Extract the (x, y) coordinate from the center of the cell holding the provided text.  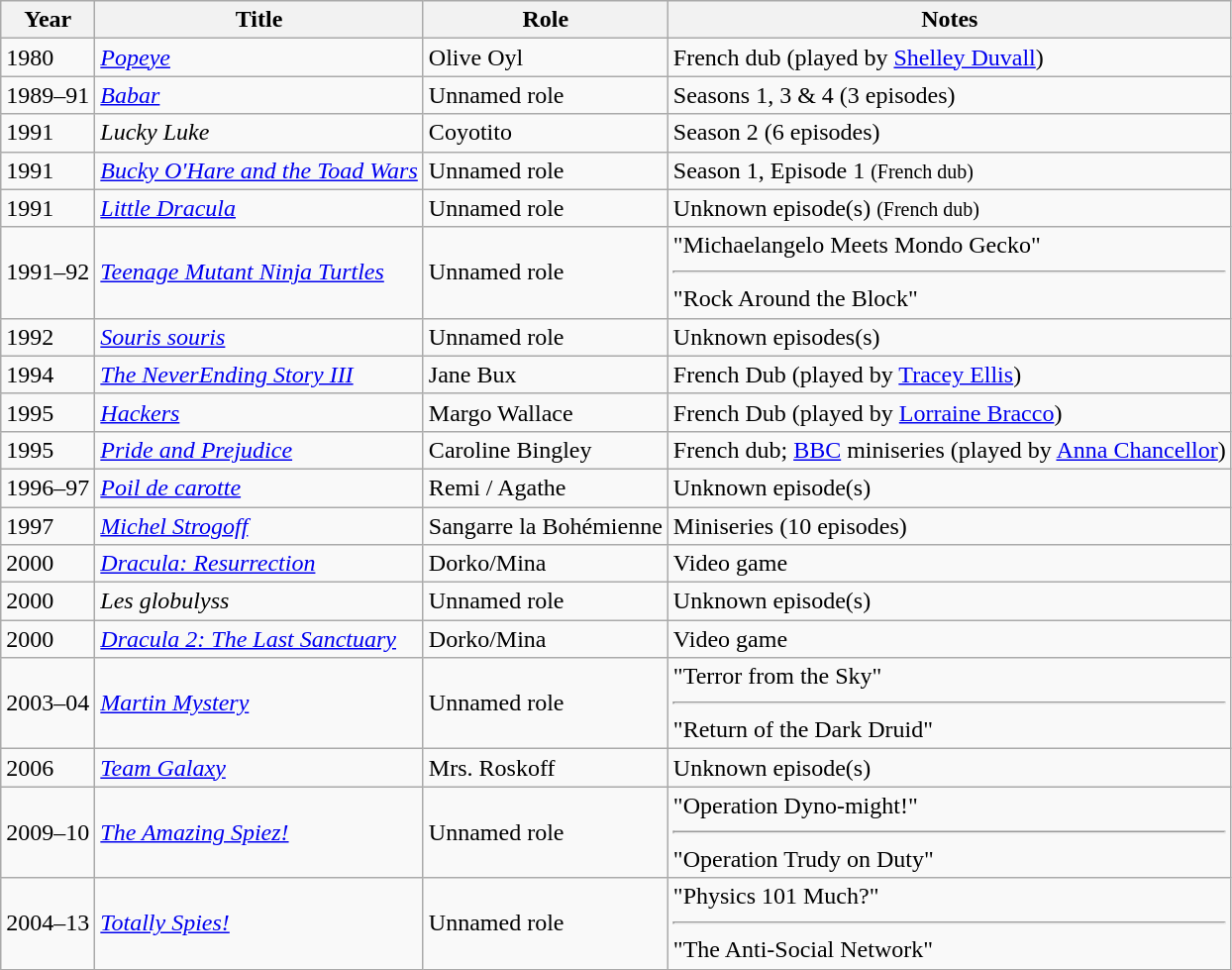
Year (48, 20)
Role (545, 20)
Teenage Mutant Ninja Turtles (259, 272)
1980 (48, 57)
1992 (48, 337)
The NeverEnding Story III (259, 375)
Coyotito (545, 133)
2009–10 (48, 832)
The Amazing Spiez! (259, 832)
1994 (48, 375)
Poil de carotte (259, 487)
"Physics 101 Much?" "The Anti-Social Network" (949, 923)
Notes (949, 20)
Babar (259, 95)
Souris souris (259, 337)
"Operation Dyno-might!" "Operation Trudy on Duty" (949, 832)
French Dub (played by Tracey Ellis) (949, 375)
2006 (48, 768)
Season 1, Episode 1 (French dub) (949, 170)
French Dub (played by Lorraine Bracco) (949, 412)
Jane Bux (545, 375)
Team Galaxy (259, 768)
Miniseries (10 episodes) (949, 526)
Martin Mystery (259, 703)
Remi / Agathe (545, 487)
Pride and Prejudice (259, 450)
1989–91 (48, 95)
Unknown episode(s) (French dub) (949, 208)
Unknown episodes(s) (949, 337)
Title (259, 20)
Lucky Luke (259, 133)
Seasons 1, 3 & 4 (3 episodes) (949, 95)
Margo Wallace (545, 412)
Hackers (259, 412)
Michel Strogoff (259, 526)
"Terror from the Sky" "Return of the Dark Druid" (949, 703)
Season 2 (6 episodes) (949, 133)
"Michaelangelo Meets Mondo Gecko" "Rock Around the Block" (949, 272)
1991–92 (48, 272)
1997 (48, 526)
Little Dracula (259, 208)
Olive Oyl (545, 57)
Popeye (259, 57)
2003–04 (48, 703)
French dub; BBC miniseries (played by Anna Chancellor) (949, 450)
Dracula 2: The Last Sanctuary (259, 639)
Dracula: Resurrection (259, 564)
Bucky O'Hare and the Toad Wars (259, 170)
Caroline Bingley (545, 450)
Sangarre la Bohémienne (545, 526)
Les globulyss (259, 601)
French dub (played by Shelley Duvall) (949, 57)
2004–13 (48, 923)
1996–97 (48, 487)
Totally Spies! (259, 923)
Mrs. Roskoff (545, 768)
